Provide the (x, y) coordinate of the cell's center where the given text is located.  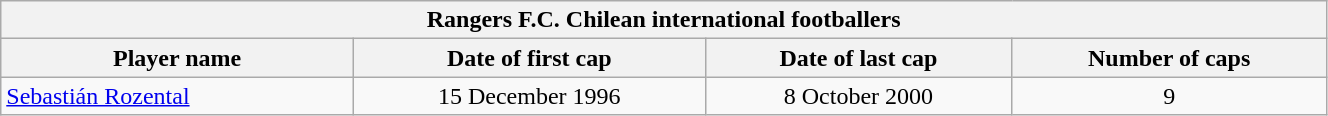
15 December 1996 (530, 96)
Number of caps (1170, 58)
Player name (178, 58)
Date of first cap (530, 58)
9 (1170, 96)
Rangers F.C. Chilean international footballers (664, 20)
8 October 2000 (858, 96)
Date of last cap (858, 58)
Sebastián Rozental (178, 96)
